For the text-containing cell, return its midpoint in [X, Y] coordinate format. 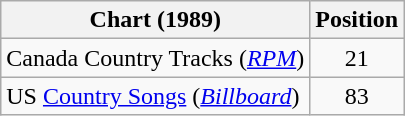
Canada Country Tracks (RPM) [156, 58]
Position [357, 20]
21 [357, 58]
Chart (1989) [156, 20]
83 [357, 96]
US Country Songs (Billboard) [156, 96]
